Capture the cell that displays the provided text and extract its [x, y] central coordinate. 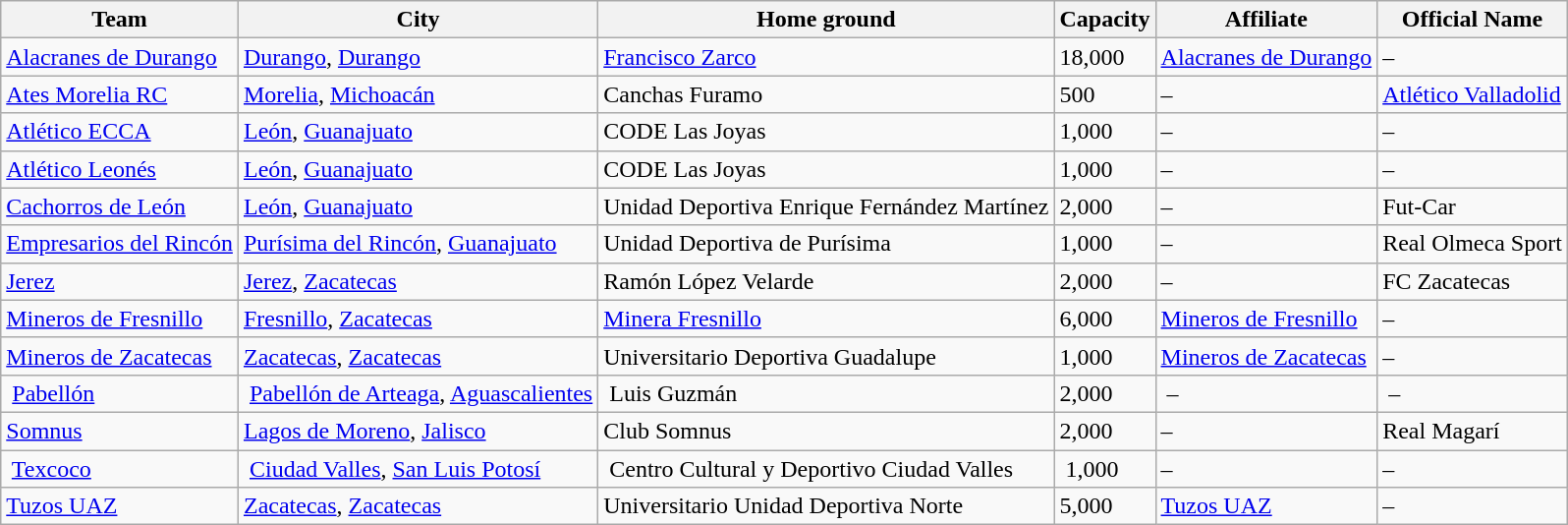
Fut-Car [1473, 206]
Universitario Unidad Deportiva Norte [826, 506]
Luis Guzmán [826, 393]
Empresarios del Rincón [120, 244]
Purísima del Rincón, Guanajuato [418, 244]
Ates Morelia RC [120, 94]
5,000 [1104, 506]
Affiliate [1266, 20]
Pabellón de Arteaga, Aguascalientes [418, 393]
Morelia, Michoacán [418, 94]
Jerez [120, 281]
Unidad Deportiva de Purísima [826, 244]
Official Name [1473, 20]
Atlético Leonés [120, 169]
Home ground [826, 20]
Somnus [120, 431]
Texcoco [120, 469]
Lagos de Moreno, Jalisco [418, 431]
Centro Cultural y Deportivo Ciudad Valles [826, 469]
FC Zacatecas [1473, 281]
Club Somnus [826, 431]
Durango, Durango [418, 57]
Atlético Valladolid [1473, 94]
Ciudad Valles, San Luis Potosí [418, 469]
Unidad Deportiva Enrique Fernández Martínez [826, 206]
Pabellón [120, 393]
Fresnillo, Zacatecas [418, 319]
Francisco Zarco [826, 57]
Team [120, 20]
Atlético ECCA [120, 132]
Real Magarí [1473, 431]
6,000 [1104, 319]
Capacity [1104, 20]
Minera Fresnillo [826, 319]
18,000 [1104, 57]
Canchas Furamo [826, 94]
Ramón López Velarde [826, 281]
Real Olmeca Sport [1473, 244]
Cachorros de León [120, 206]
Universitario Deportiva Guadalupe [826, 356]
Jerez, Zacatecas [418, 281]
500 [1104, 94]
City [418, 20]
